Scan for the cell matching the given text and deliver its [X, Y] coordinate at center. 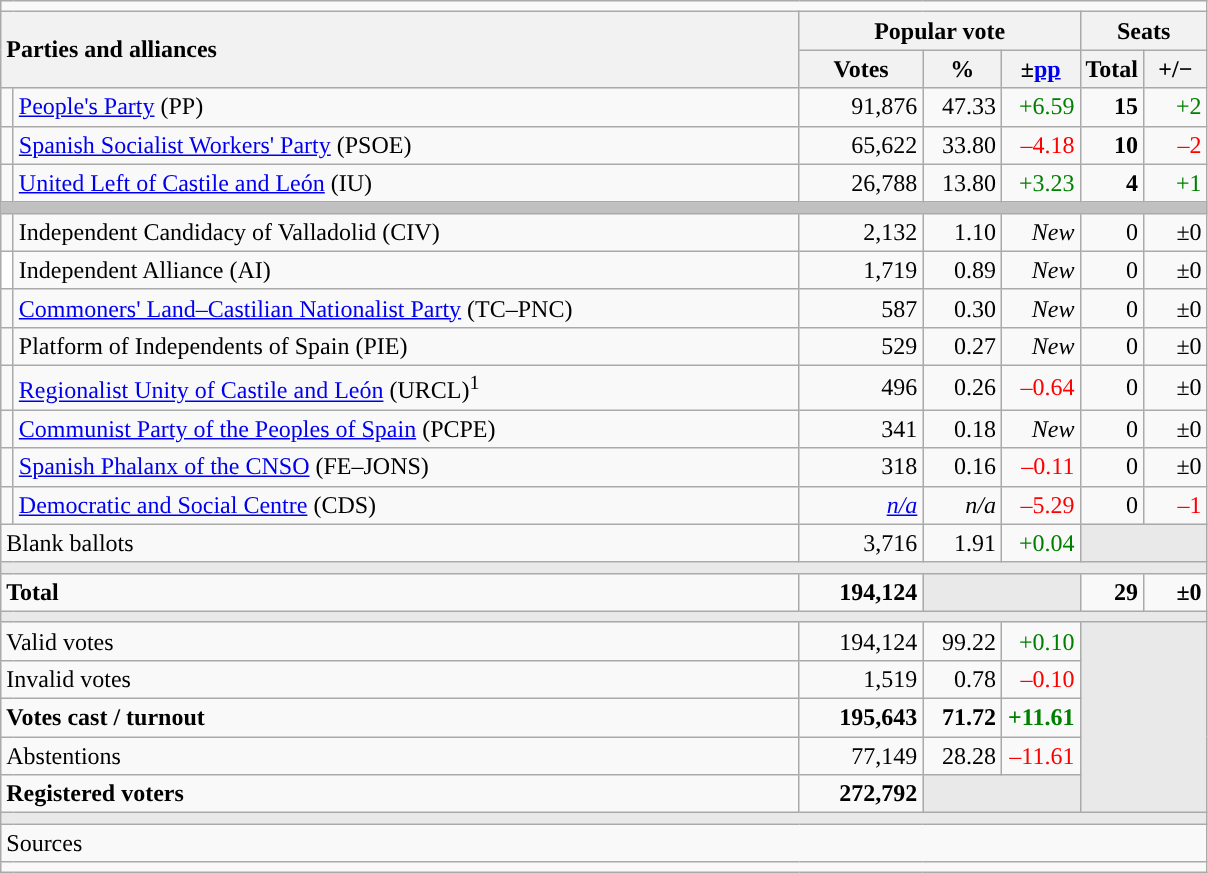
+0.10 [1040, 641]
Regionalist Unity of Castile and León (URCL)1 [406, 388]
Valid votes [400, 641]
–0.11 [1040, 467]
529 [861, 346]
Democratic and Social Centre (CDS) [406, 505]
65,622 [861, 145]
Spanish Socialist Workers' Party (PSOE) [406, 145]
Parties and alliances [400, 50]
4 [1112, 183]
195,643 [861, 718]
33.80 [962, 145]
+3.23 [1040, 183]
Votes [861, 69]
272,792 [861, 794]
Independent Candidacy of Valladolid (CIV) [406, 232]
–0.10 [1040, 679]
Spanish Phalanx of the CNSO (FE–JONS) [406, 467]
+11.61 [1040, 718]
3,716 [861, 543]
47.33 [962, 107]
99.22 [962, 641]
United Left of Castile and León (IU) [406, 183]
Seats [1144, 31]
Votes cast / turnout [400, 718]
–2 [1176, 145]
Popular vote [940, 31]
Commoners' Land–Castilian Nationalist Party (TC–PNC) [406, 308]
0.27 [962, 346]
Invalid votes [400, 679]
15 [1112, 107]
% [962, 69]
Registered voters [400, 794]
+2 [1176, 107]
1,519 [861, 679]
±pp [1040, 69]
–4.18 [1040, 145]
–5.29 [1040, 505]
+1 [1176, 183]
0.78 [962, 679]
28.28 [962, 756]
+/− [1176, 69]
Independent Alliance (AI) [406, 270]
Abstentions [400, 756]
318 [861, 467]
1.10 [962, 232]
Blank ballots [400, 543]
Platform of Independents of Spain (PIE) [406, 346]
1,719 [861, 270]
77,149 [861, 756]
341 [861, 429]
1.91 [962, 543]
0.16 [962, 467]
–1 [1176, 505]
+0.04 [1040, 543]
+6.59 [1040, 107]
71.72 [962, 718]
10 [1112, 145]
29 [1112, 592]
0.18 [962, 429]
496 [861, 388]
91,876 [861, 107]
People's Party (PP) [406, 107]
2,132 [861, 232]
–11.61 [1040, 756]
0.30 [962, 308]
–0.64 [1040, 388]
Sources [604, 843]
13.80 [962, 183]
26,788 [861, 183]
Communist Party of the Peoples of Spain (PCPE) [406, 429]
587 [861, 308]
0.89 [962, 270]
0.26 [962, 388]
